Find where the given text appears and provide that cell's center as (X, Y) coordinate. 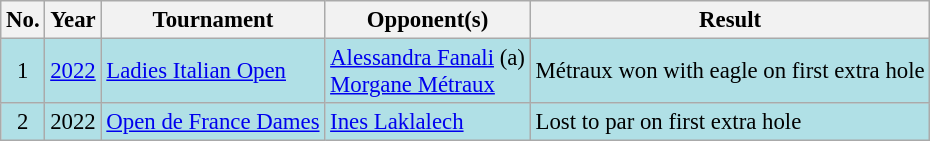
No. (23, 20)
Tournament (213, 20)
2 (23, 122)
Open de France Dames (213, 122)
Year (73, 20)
Alessandra Fanali (a) Morgane Métraux (428, 72)
Ladies Italian Open (213, 72)
Métraux won with eagle on first extra hole (730, 72)
Opponent(s) (428, 20)
Ines Laklalech (428, 122)
1 (23, 72)
Result (730, 20)
Lost to par on first extra hole (730, 122)
